Determine the (X, Y) coordinate at the center of the cell enclosing the given text.  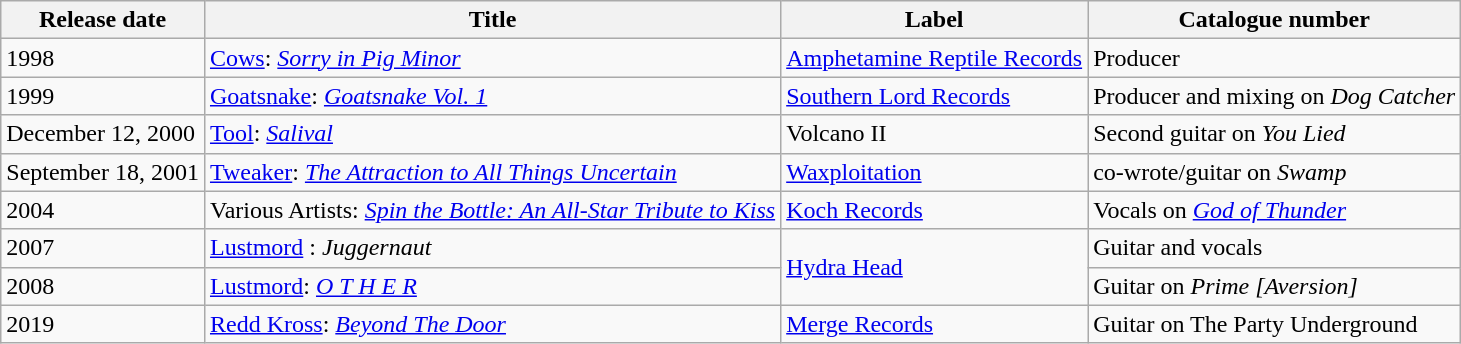
Title (492, 20)
Guitar and vocals (1274, 248)
Volcano II (934, 134)
Catalogue number (1274, 20)
Koch Records (934, 210)
2004 (103, 210)
Goatsnake: Goatsnake Vol. 1 (492, 96)
Guitar on Prime [Aversion] (1274, 286)
1998 (103, 58)
Redd Kross: Beyond The Door (492, 324)
Label (934, 20)
Cows: Sorry in Pig Minor (492, 58)
Lustmord: O T H E R (492, 286)
Vocals on God of Thunder (1274, 210)
1999 (103, 96)
Merge Records (934, 324)
Hydra Head (934, 267)
Tool: Salival (492, 134)
Southern Lord Records (934, 96)
2007 (103, 248)
Waxploitation (934, 172)
September 18, 2001 (103, 172)
2019 (103, 324)
December 12, 2000 (103, 134)
Tweaker: The Attraction to All Things Uncertain (492, 172)
Guitar on The Party Underground (1274, 324)
Lustmord : Juggernaut (492, 248)
Amphetamine Reptile Records (934, 58)
2008 (103, 286)
Release date (103, 20)
Producer and mixing on Dog Catcher (1274, 96)
co-wrote/guitar on Swamp (1274, 172)
Producer (1274, 58)
Various Artists: Spin the Bottle: An All-Star Tribute to Kiss (492, 210)
Second guitar on You Lied (1274, 134)
